For the text-containing cell, return its midpoint in [X, Y] coordinate format. 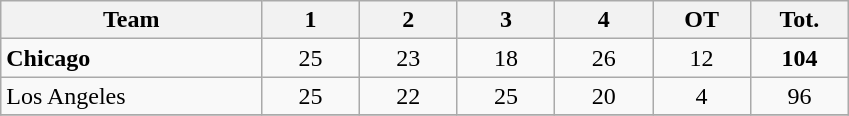
104 [799, 58]
Chicago [132, 58]
20 [604, 96]
12 [702, 58]
1 [311, 20]
23 [408, 58]
OT [702, 20]
22 [408, 96]
18 [506, 58]
2 [408, 20]
96 [799, 96]
Los Angeles [132, 96]
3 [506, 20]
Tot. [799, 20]
26 [604, 58]
Team [132, 20]
